Detect which cell encompasses the target text, then output its [x, y] center coordinate. 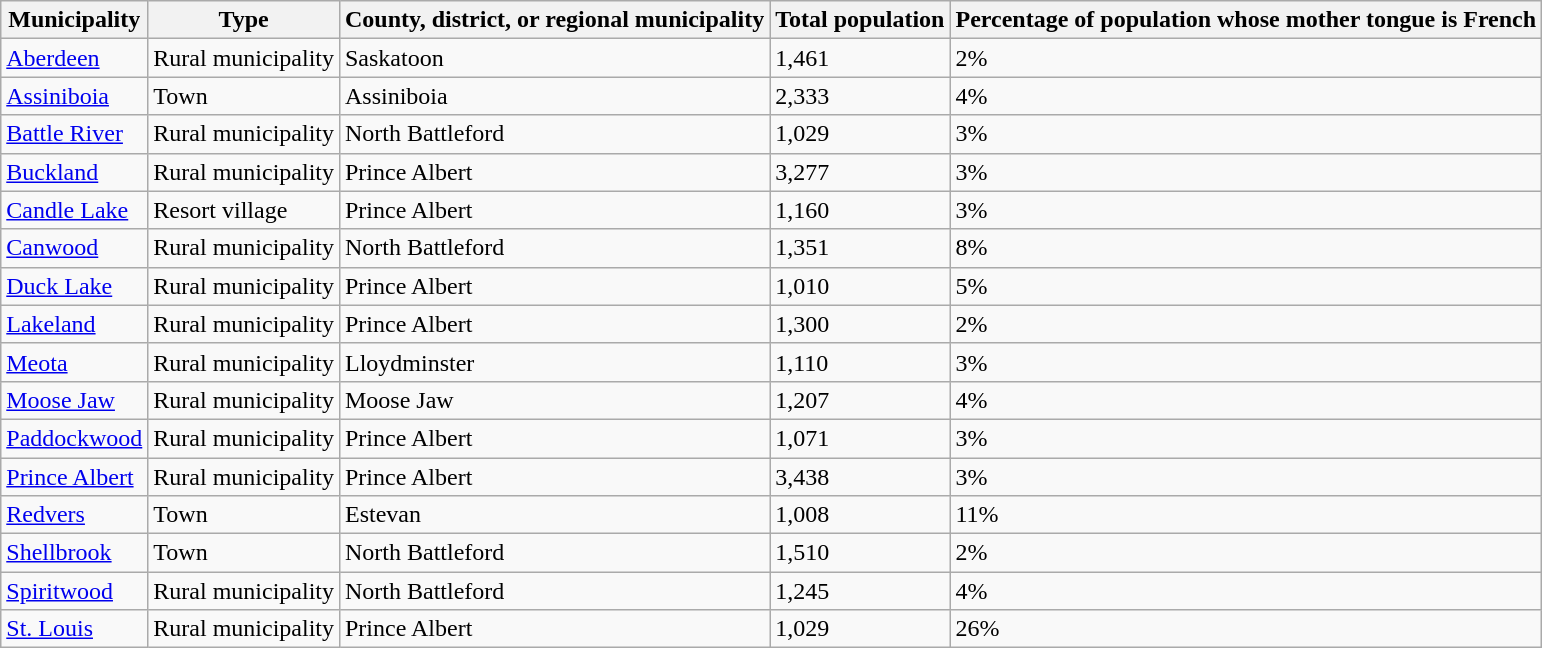
Aberdeen [74, 58]
Total population [860, 20]
11% [1246, 515]
1,510 [860, 553]
Lakeland [74, 324]
1,245 [860, 591]
3,438 [860, 477]
Resort village [244, 210]
1,300 [860, 324]
1,110 [860, 362]
1,008 [860, 515]
3,277 [860, 172]
1,010 [860, 286]
St. Louis [74, 629]
Saskatoon [554, 58]
Spiritwood [74, 591]
Lloydminster [554, 362]
Type [244, 20]
Canwood [74, 248]
Battle River [74, 134]
Municipality [74, 20]
Estevan [554, 515]
Redvers [74, 515]
Shellbrook [74, 553]
2,333 [860, 96]
1,461 [860, 58]
1,160 [860, 210]
Duck Lake [74, 286]
5% [1246, 286]
26% [1246, 629]
1,207 [860, 400]
Candle Lake [74, 210]
County, district, or regional municipality [554, 20]
8% [1246, 248]
Paddockwood [74, 438]
1,071 [860, 438]
Meota [74, 362]
1,351 [860, 248]
Buckland [74, 172]
Percentage of population whose mother tongue is French [1246, 20]
